Return (X, Y) of the center of cell containing provided text 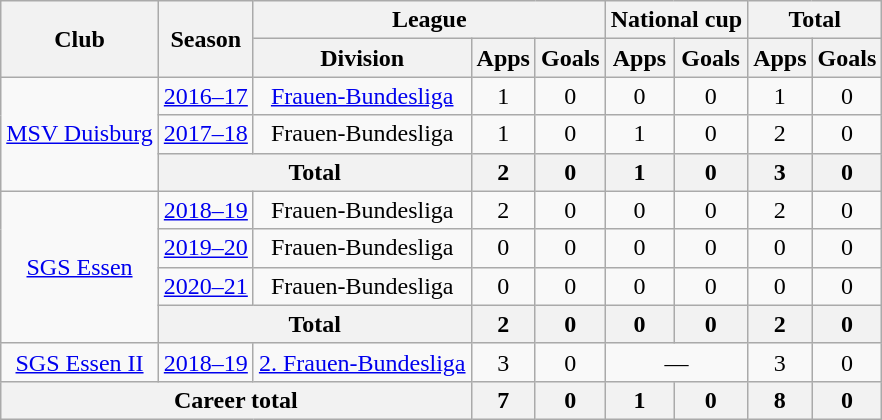
2017–18 (206, 134)
MSV Duisburg (80, 134)
2019–20 (206, 248)
— (676, 362)
SGS Essen (80, 267)
8 (780, 400)
National cup (676, 20)
Career total (236, 400)
2. Frauen-Bundesliga (362, 362)
2020–21 (206, 286)
SGS Essen II (80, 362)
Club (80, 39)
League (429, 20)
2016–17 (206, 96)
Season (206, 39)
Division (362, 58)
7 (503, 400)
